Output the [X, Y] coordinate of the center of the cell containing the given text.  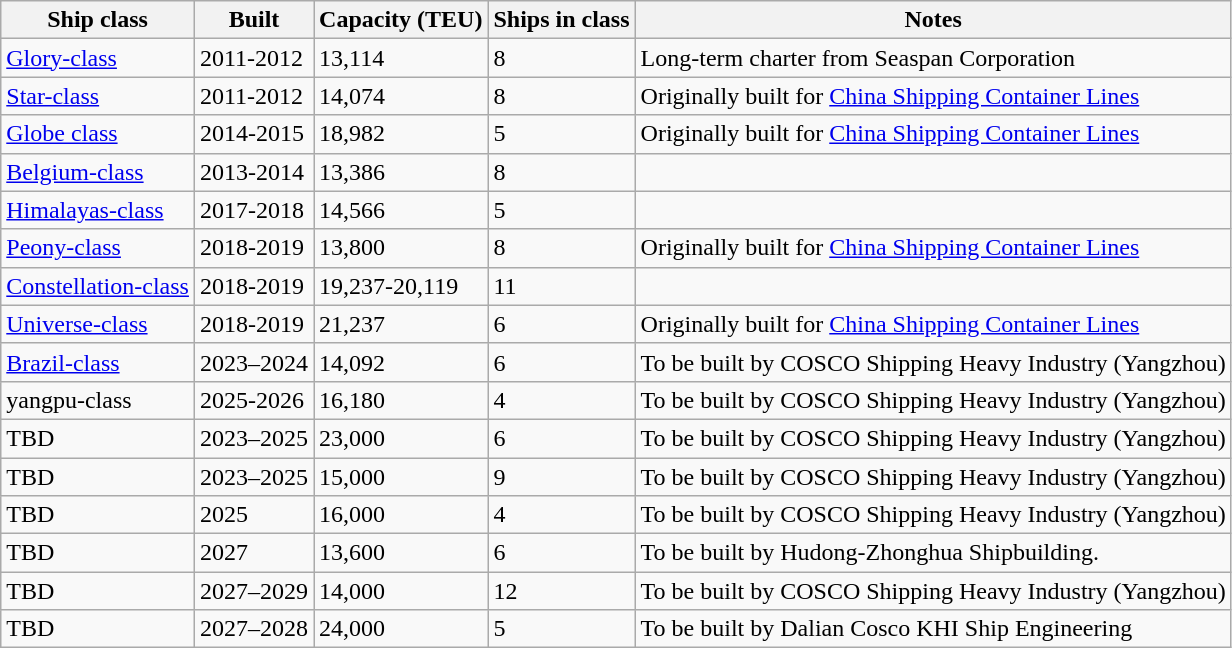
2023–2024 [254, 362]
Globe class [98, 134]
Capacity (TEU) [401, 20]
2025 [254, 515]
18,982 [401, 134]
Glory-class [98, 58]
14,074 [401, 96]
19,237-20,119 [401, 286]
To be built by Hudong-Zhonghua Shipbuilding. [933, 553]
2027–2028 [254, 629]
21,237 [401, 324]
Star-class [98, 96]
Long-term charter from Seaspan Corporation [933, 58]
Universe-class [98, 324]
2017-2018 [254, 210]
To be built by Dalian Cosco KHI Ship Engineering [933, 629]
Belgium-class [98, 172]
14,566 [401, 210]
Constellation-class [98, 286]
Peony-class [98, 248]
2027–2029 [254, 591]
15,000 [401, 477]
16,000 [401, 515]
2025-2026 [254, 400]
yangpu-class [98, 400]
2013-2014 [254, 172]
Ships in class [562, 20]
14,092 [401, 362]
9 [562, 477]
13,386 [401, 172]
Ship class [98, 20]
16,180 [401, 400]
24,000 [401, 629]
Brazil-class [98, 362]
Notes [933, 20]
13,600 [401, 553]
2014-2015 [254, 134]
Himalayas-class [98, 210]
Built [254, 20]
13,114 [401, 58]
13,800 [401, 248]
14,000 [401, 591]
12 [562, 591]
2027 [254, 553]
11 [562, 286]
23,000 [401, 438]
